Return (x, y) of the center of cell containing provided text 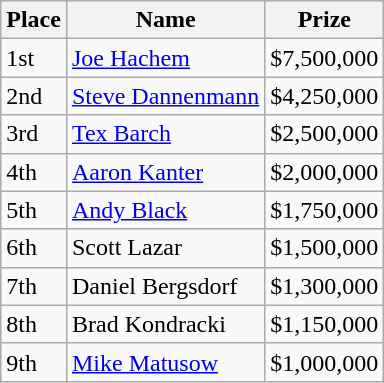
8th (34, 324)
$1,000,000 (324, 362)
Scott Lazar (165, 248)
4th (34, 172)
Andy Black (165, 210)
Prize (324, 20)
$7,500,000 (324, 58)
Place (34, 20)
5th (34, 210)
$2,000,000 (324, 172)
Tex Barch (165, 134)
$1,750,000 (324, 210)
Mike Matusow (165, 362)
Aaron Kanter (165, 172)
Brad Kondracki (165, 324)
3rd (34, 134)
2nd (34, 96)
Joe Hachem (165, 58)
$1,500,000 (324, 248)
$4,250,000 (324, 96)
7th (34, 286)
Daniel Bergsdorf (165, 286)
9th (34, 362)
Steve Dannenmann (165, 96)
6th (34, 248)
1st (34, 58)
Name (165, 20)
$1,300,000 (324, 286)
$1,150,000 (324, 324)
$2,500,000 (324, 134)
